From the cell containing the given text, extract its center point as [x, y] coordinate. 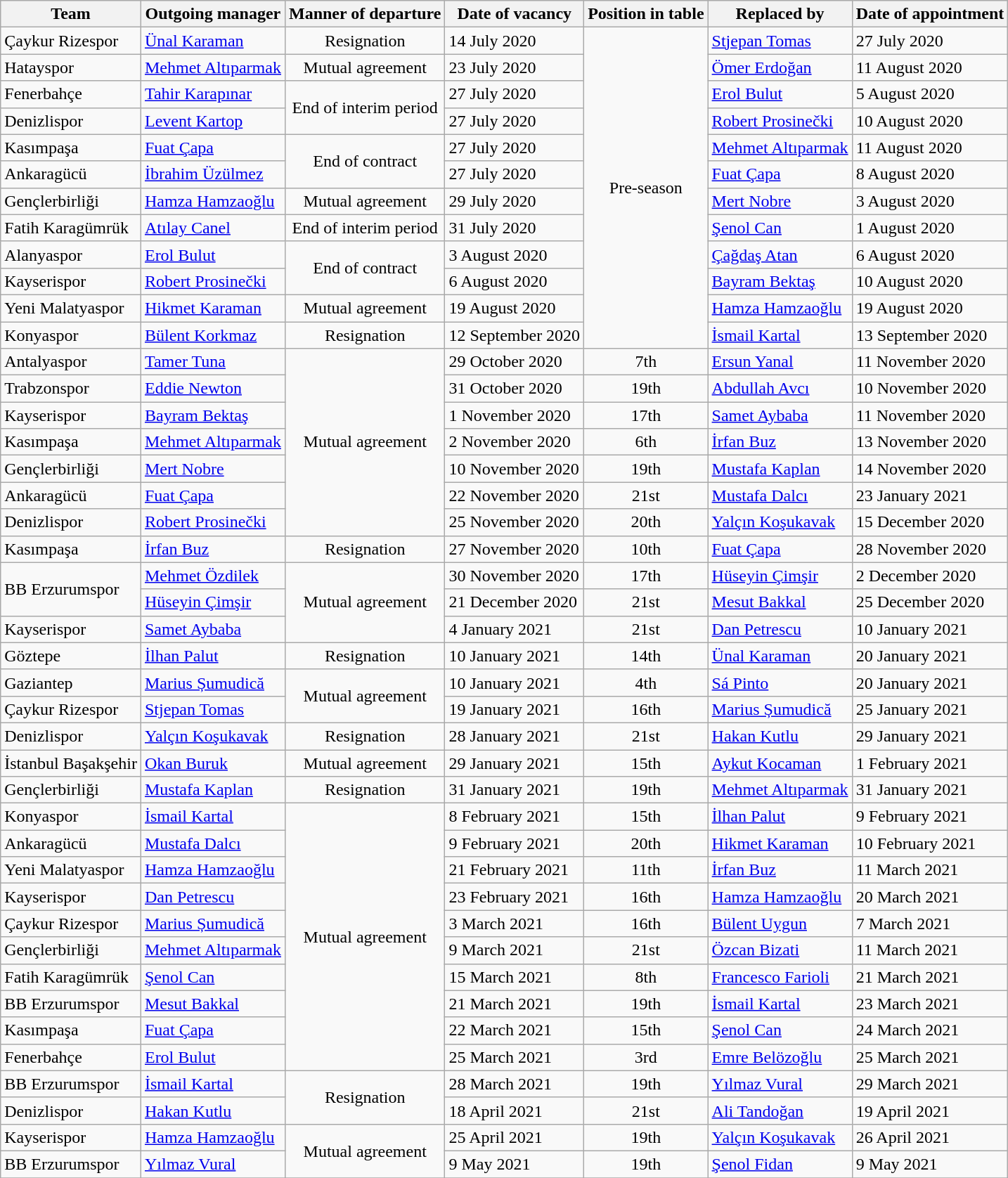
11th [646, 870]
1 August 2020 [930, 228]
Abdullah Avcı [780, 389]
10th [646, 549]
Okan Buruk [212, 763]
Tahir Karapınar [212, 94]
28 November 2020 [930, 549]
4th [646, 682]
Çağdaş Atan [780, 254]
29 July 2020 [515, 201]
Bülent Uygun [780, 924]
Ömer Erdoğan [780, 67]
8th [646, 977]
3 March 2021 [515, 924]
Pre-season [646, 188]
26 April 2021 [930, 1137]
10 February 2021 [930, 843]
25 November 2020 [515, 522]
İstanbul Başakşehir [71, 763]
2 November 2020 [515, 442]
23 July 2020 [515, 67]
30 November 2020 [515, 576]
Francesco Farioli [780, 977]
Date of vacancy [515, 14]
8 August 2020 [930, 174]
Position in table [646, 14]
19 January 2021 [515, 709]
Atılay Canel [212, 228]
Date of appointment [930, 14]
Mehmet Özdilek [212, 576]
22 November 2020 [515, 496]
15 December 2020 [930, 522]
28 March 2021 [515, 1084]
7th [646, 362]
23 February 2021 [515, 897]
Emre Belözoğlu [780, 1057]
29 October 2020 [515, 362]
Ersun Yanal [780, 362]
13 September 2020 [930, 335]
27 November 2020 [515, 549]
İbrahim Üzülmez [212, 174]
23 January 2021 [930, 496]
1 February 2021 [930, 763]
23 March 2021 [930, 1004]
Eddie Newton [212, 389]
Trabzonspor [71, 389]
15 March 2021 [515, 977]
18 April 2021 [515, 1111]
Tamer Tuna [212, 362]
9 March 2021 [515, 950]
14 July 2020 [515, 41]
14 November 2020 [930, 469]
Levent Kartop [212, 121]
24 March 2021 [930, 1030]
5 August 2020 [930, 94]
Şenol Fidan [780, 1164]
Bülent Korkmaz [212, 335]
22 March 2021 [515, 1030]
19 April 2021 [930, 1111]
31 October 2020 [515, 389]
Manner of departure [364, 14]
1 November 2020 [515, 415]
Göztepe [71, 656]
Ali Tandoğan [780, 1111]
25 April 2021 [515, 1137]
13 November 2020 [930, 442]
Alanyaspor [71, 254]
28 January 2021 [515, 736]
25 January 2021 [930, 709]
Antalyaspor [71, 362]
Aykut Kocaman [780, 763]
Outgoing manager [212, 14]
Replaced by [780, 14]
14th [646, 656]
Gaziantep [71, 682]
21 December 2020 [515, 602]
Özcan Bizati [780, 950]
6th [646, 442]
12 September 2020 [515, 335]
31 July 2020 [515, 228]
3rd [646, 1057]
29 March 2021 [930, 1084]
21 February 2021 [515, 870]
25 December 2020 [930, 602]
Team [71, 14]
8 February 2021 [515, 817]
7 March 2021 [930, 924]
4 January 2021 [515, 629]
Sá Pinto [780, 682]
2 December 2020 [930, 576]
Hatayspor [71, 67]
20 March 2021 [930, 897]
